For the text-containing cell, return its midpoint in [X, Y] coordinate format. 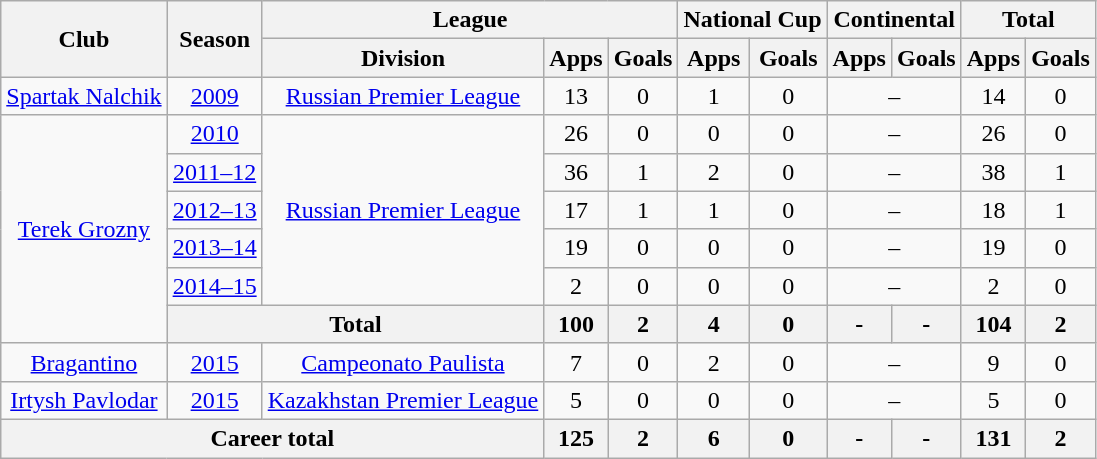
Campeonato Paulista [403, 362]
9 [993, 362]
Irtysh Pavlodar [84, 400]
Kazakhstan Premier League [403, 400]
National Cup [752, 20]
2011–12 [214, 172]
Season [214, 39]
18 [993, 210]
Club [84, 39]
Career total [272, 438]
Terek Grozny [84, 229]
2009 [214, 96]
2010 [214, 134]
14 [993, 96]
125 [576, 438]
Bragantino [84, 362]
38 [993, 172]
131 [993, 438]
7 [576, 362]
2013–14 [214, 248]
104 [993, 324]
100 [576, 324]
Continental [894, 20]
League [470, 20]
Division [403, 58]
13 [576, 96]
4 [714, 324]
36 [576, 172]
6 [714, 438]
17 [576, 210]
2012–13 [214, 210]
2014–15 [214, 286]
Spartak Nalchik [84, 96]
